Capture the cell that displays the provided text and extract its (X, Y) central coordinate. 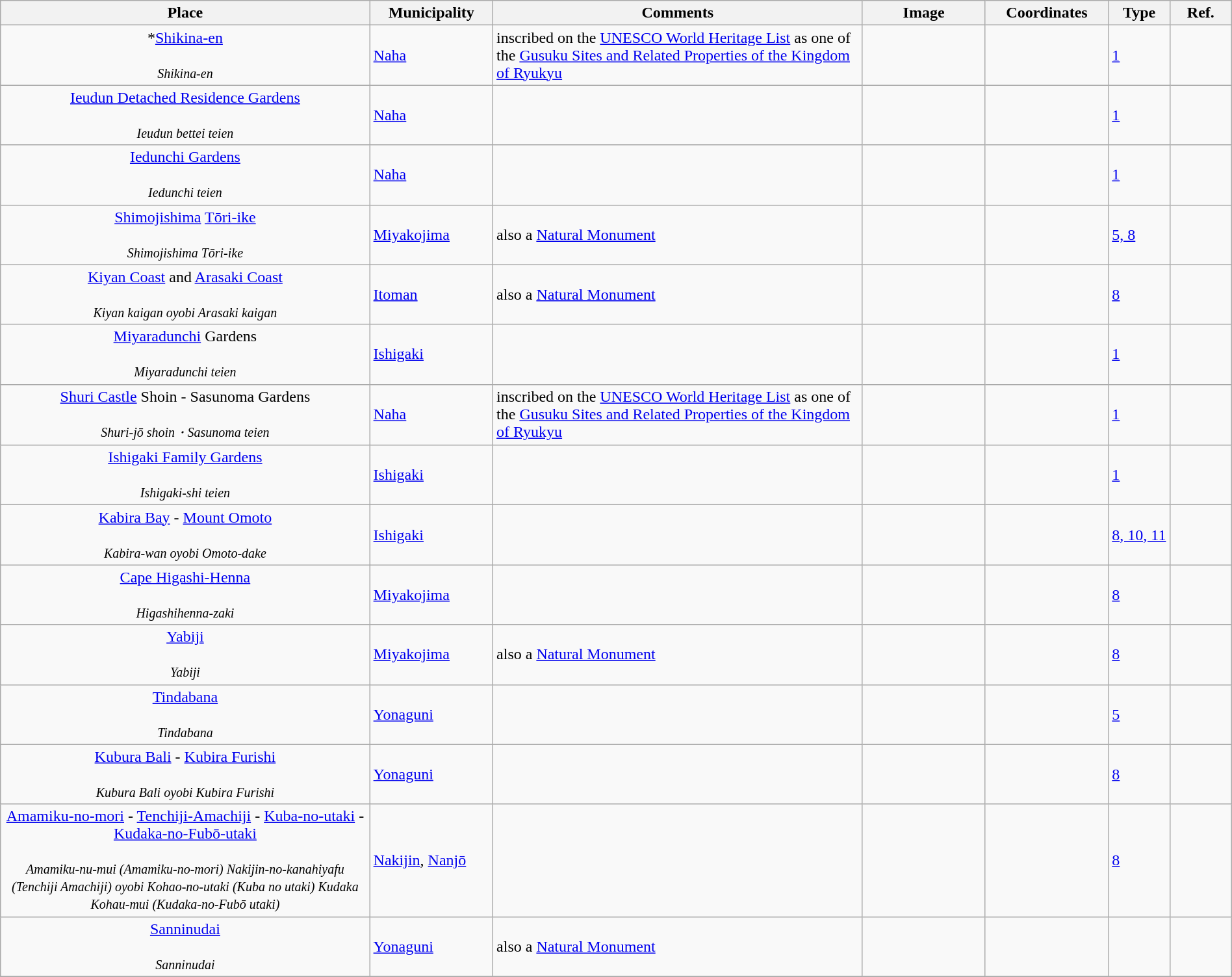
Kabira Bay - Mount OmotoKabira-wan oyobi Omoto-dake (185, 535)
5 (1140, 714)
Municipality (431, 13)
Place (185, 13)
Nakijin, Nanjō (431, 861)
Kiyan Coast and Arasaki CoastKiyan kaigan oyobi Arasaki kaigan (185, 294)
Comments (678, 13)
Iedunchi GardensIedunchi teien (185, 175)
*Shikina-enShikina-en (185, 55)
Coordinates (1046, 13)
5, 8 (1140, 235)
TindabanaTindabana (185, 714)
Kubura Bali - Kubira FurishiKubura Bali oyobi Kubira Furishi (185, 774)
Type (1140, 13)
Cape Higashi-HennaHigashihenna-zaki (185, 595)
SanninudaiSanninudai (185, 946)
Itoman (431, 294)
Ishigaki Family GardensIshigaki-shi teien (185, 475)
8, 10, 11 (1140, 535)
YabijiYabiji (185, 655)
Ieudun Detached Residence GardensIeudun bettei teien (185, 115)
Miyaradunchi GardensMiyaradunchi teien (185, 354)
Shimojishima Tōri-ikeShimojishima Tōri-ike (185, 235)
Ref. (1201, 13)
Image (924, 13)
Shuri Castle Shoin - Sasunoma GardensShuri-jō shoin・Sasunoma teien (185, 415)
